From the cell containing the given text, extract its center point as [x, y] coordinate. 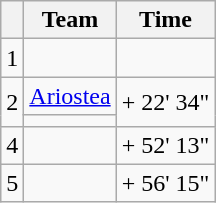
Team [70, 20]
+ 52' 13" [166, 145]
5 [12, 183]
1 [12, 58]
+ 56' 15" [166, 183]
4 [12, 145]
Ariostea [70, 96]
2 [12, 102]
+ 22' 34" [166, 102]
Time [166, 20]
